Extract the [X, Y] coordinate from the center of the cell holding the provided text.  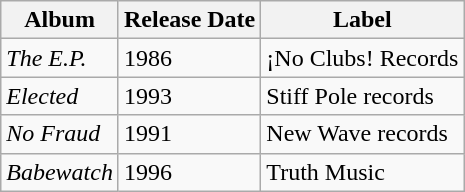
New Wave records [362, 134]
1993 [189, 96]
1986 [189, 58]
¡No Clubs! Records [362, 58]
Elected [60, 96]
Release Date [189, 20]
1991 [189, 134]
Truth Music [362, 172]
Stiff Pole records [362, 96]
No Fraud [60, 134]
Album [60, 20]
1996 [189, 172]
Label [362, 20]
The E.P. [60, 58]
Babewatch [60, 172]
